Detect which cell encompasses the target text, then output its [x, y] center coordinate. 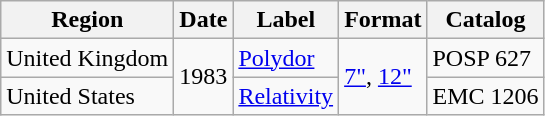
Region [88, 20]
Polydor [286, 58]
EMC 1206 [486, 96]
1983 [204, 77]
Relativity [286, 96]
Catalog [486, 20]
7", 12" [383, 77]
United Kingdom [88, 58]
POSP 627 [486, 58]
Date [204, 20]
Label [286, 20]
United States [88, 96]
Format [383, 20]
